Capture the cell that displays the provided text and extract its (x, y) central coordinate. 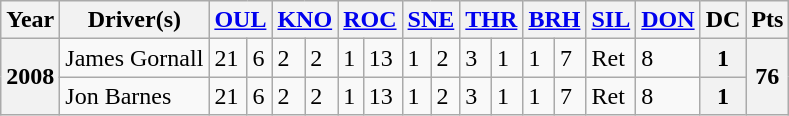
BRH (554, 20)
DC (723, 20)
Driver(s) (134, 20)
2008 (30, 77)
DON (668, 20)
James Gornall (134, 58)
ROC (370, 20)
THR (492, 20)
76 (768, 77)
KNO (305, 20)
Year (30, 20)
SNE (431, 20)
OUL (240, 20)
Pts (768, 20)
SIL (611, 20)
Jon Barnes (134, 96)
